Determine the [X, Y] coordinate at the center of the cell enclosing the given text.  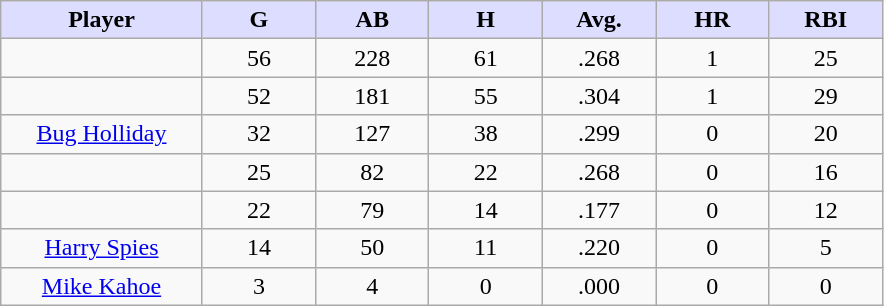
16 [826, 172]
79 [372, 210]
Player [102, 20]
HR [712, 20]
Mike Kahoe [102, 286]
H [486, 20]
12 [826, 210]
.304 [598, 96]
.220 [598, 248]
38 [486, 134]
181 [372, 96]
RBI [826, 20]
Bug Holliday [102, 134]
G [258, 20]
56 [258, 58]
50 [372, 248]
82 [372, 172]
4 [372, 286]
29 [826, 96]
61 [486, 58]
.177 [598, 210]
AB [372, 20]
11 [486, 248]
55 [486, 96]
228 [372, 58]
5 [826, 248]
.000 [598, 286]
Harry Spies [102, 248]
127 [372, 134]
52 [258, 96]
20 [826, 134]
.299 [598, 134]
3 [258, 286]
Avg. [598, 20]
32 [258, 134]
